Locate the cell with the specified text and output its [X, Y] center coordinate. 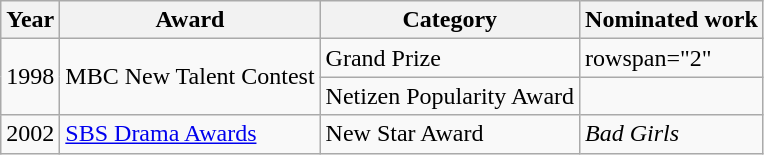
SBS Drama Awards [190, 134]
rowspan="2" [672, 58]
Category [450, 20]
1998 [30, 77]
2002 [30, 134]
New Star Award [450, 134]
Netizen Popularity Award [450, 96]
Bad Girls [672, 134]
Nominated work [672, 20]
Award [190, 20]
Grand Prize [450, 58]
Year [30, 20]
MBC New Talent Contest [190, 77]
